Capture the cell that displays the provided text and extract its (X, Y) central coordinate. 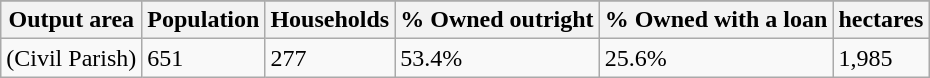
Output area (72, 20)
hectares (881, 20)
25.6% (716, 58)
651 (204, 58)
277 (330, 58)
53.4% (497, 58)
Households (330, 20)
% Owned with a loan (716, 20)
Population (204, 20)
% Owned outright (497, 20)
1,985 (881, 58)
(Civil Parish) (72, 58)
